Search for the cell housing the specified text and yield its (x, y) center coordinate. 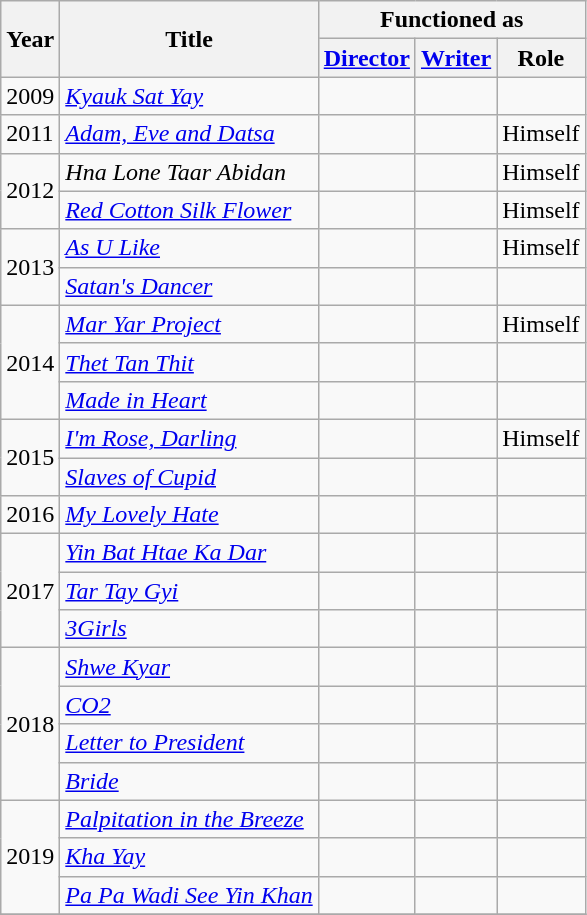
Thet Tan Thit (189, 362)
2014 (30, 362)
2009 (30, 96)
Red Cotton Silk Flower (189, 210)
Made in Heart (189, 400)
Hna Lone Taar Abidan (189, 172)
3Girls (189, 629)
Kha Yay (189, 857)
Letter to President (189, 743)
Functioned as (452, 20)
Director (366, 58)
2019 (30, 857)
CO2 (189, 705)
Mar Yar Project (189, 324)
Role (541, 58)
Slaves of Cupid (189, 477)
Kyauk Sat Yay (189, 96)
2018 (30, 724)
Pa Pa Wadi See Yin Khan (189, 895)
Title (189, 39)
Palpitation in the Breeze (189, 819)
Satan's Dancer (189, 286)
Shwe Kyar (189, 667)
Yin Bat Htae Ka Dar (189, 553)
As U Like (189, 248)
2015 (30, 457)
2013 (30, 267)
My Lovely Hate (189, 515)
Writer (456, 58)
2012 (30, 191)
2011 (30, 134)
Tar Tay Gyi (189, 591)
2016 (30, 515)
I'm Rose, Darling (189, 438)
Year (30, 39)
Adam, Eve and Datsa (189, 134)
2017 (30, 591)
Bride (189, 781)
